Output the [X, Y] coordinate of the center of the cell containing the given text.  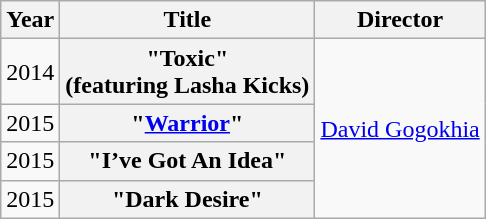
2014 [30, 72]
"Warrior" [188, 123]
Year [30, 20]
"Dark Desire" [188, 199]
Director [400, 20]
Title [188, 20]
"I’ve Got An Idea" [188, 161]
David Gogokhia [400, 128]
"Toxic"(featuring Lasha Kicks) [188, 72]
